Find where the given text appears and provide that cell's center as [X, Y] coordinate. 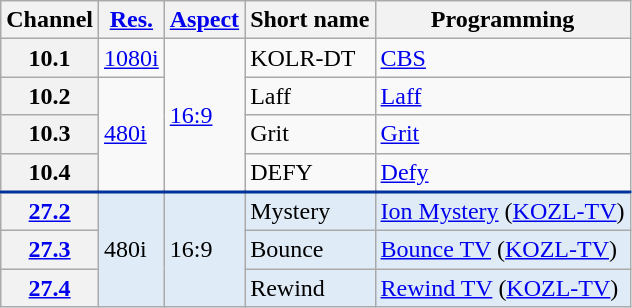
27.2 [50, 212]
Programming [502, 20]
27.3 [50, 250]
CBS [502, 58]
Mystery [310, 212]
Bounce TV (KOZL-TV) [502, 250]
Rewind TV (KOZL-TV) [502, 288]
27.4 [50, 288]
Short name [310, 20]
Defy [502, 172]
KOLR-DT [310, 58]
10.4 [50, 172]
Rewind [310, 288]
Res. [132, 20]
Channel [50, 20]
10.2 [50, 96]
Ion Mystery (KOZL-TV) [502, 212]
Bounce [310, 250]
DEFY [310, 172]
1080i [132, 58]
10.1 [50, 58]
10.3 [50, 134]
Aspect [204, 20]
